Determine the (X, Y) coordinate at the center of the cell enclosing the given text.  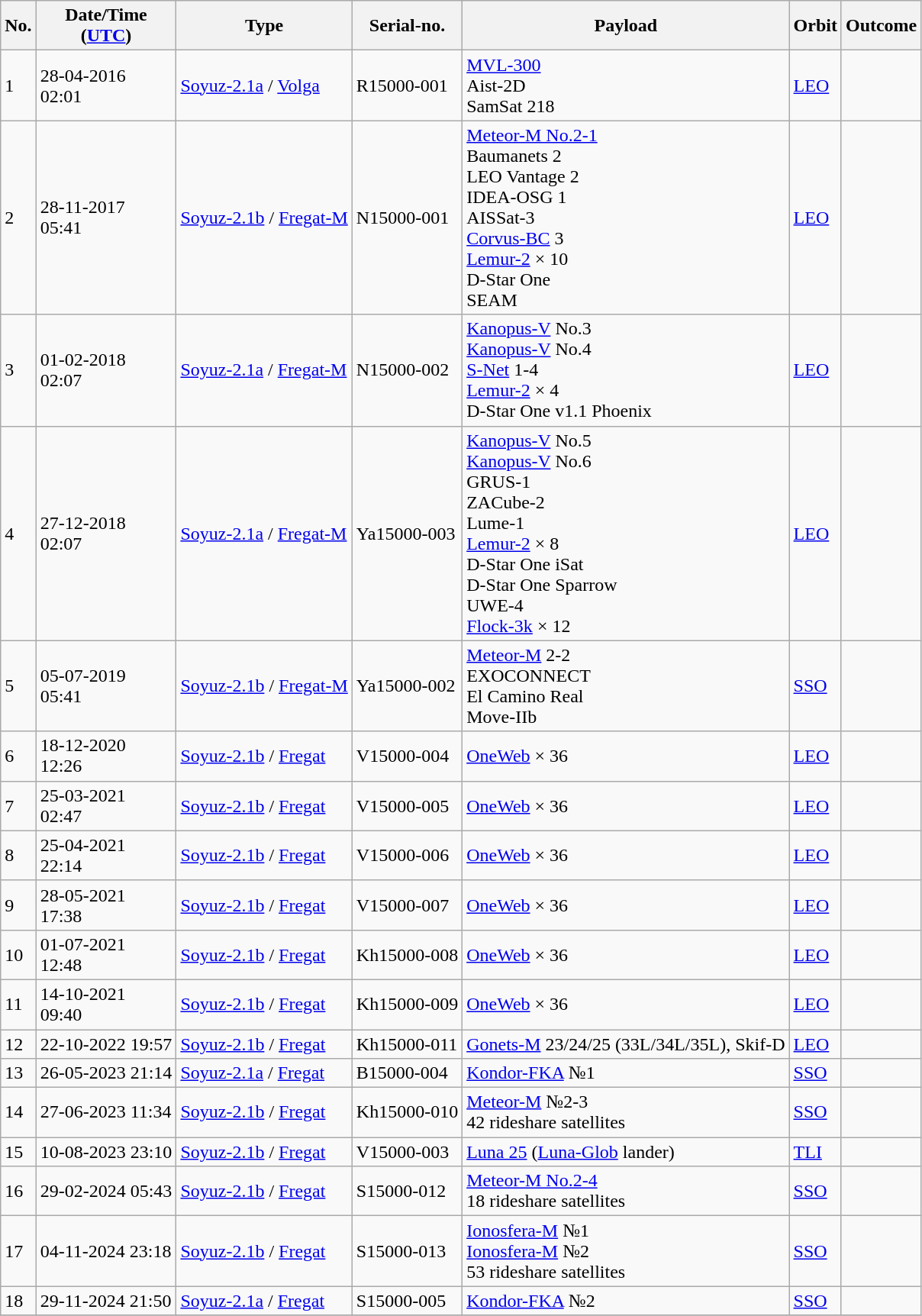
Meteor-M №2-342 rideshare satellites (626, 1113)
Payload (626, 26)
01-07-202112:48 (106, 954)
12 (18, 1043)
Serial-no. (407, 26)
В15000-004 (407, 1073)
28-05-202117:38 (106, 905)
04-11-2024 23:18 (106, 1251)
Luna 25 (Luna-Glob lander) (626, 1152)
13 (18, 1073)
29-11-2024 21:50 (106, 1301)
10-08-2023 23:10 (106, 1152)
17 (18, 1251)
TLI (815, 1152)
27-12-201802:07 (106, 533)
Soyuz-2.1a / Volga (264, 85)
25-03-202102:47 (106, 806)
18-12-202012:26 (106, 756)
8 (18, 855)
No. (18, 26)
01-02-201802:07 (106, 370)
28-11-201705:41 (106, 218)
Meteor-M No.2-418 rideshare satellites (626, 1191)
Meteor-M No.2-1Baumanets 2LEO Vantage 2IDEA-OSG 1AISSat-3Corvus-BC 3Lemur-2 × 10D-Star OneSEAM (626, 218)
27-06-2023 11:34 (106, 1113)
25-04-202122:14 (106, 855)
Orbit (815, 26)
R15000-001 (407, 85)
1 (18, 85)
Kh15000-009 (407, 1005)
14-10-202109:40 (106, 1005)
26-05-2023 21:14 (106, 1073)
2 (18, 218)
5 (18, 685)
V15000-004 (407, 756)
Ya15000-003 (407, 533)
V15000-006 (407, 855)
N15000-002 (407, 370)
4 (18, 533)
Meteor-M 2-2EXOCONNECTEl Camino RealMove-IIb (626, 685)
S15000-005 (407, 1301)
6 (18, 756)
Kh15000-010 (407, 1113)
Gonets-M 23/24/25 (33L/34L/35L), Skif-D (626, 1043)
MVL-300Aist-2DSamSat 218 (626, 85)
Kh15000-011 (407, 1043)
Kanopus-V No.5Kanopus-V No.6GRUS-1ZACube-2Lume-1Lemur-2 × 8D-Star One iSatD-Star One SparrowUWE-4Flock-3k × 12 (626, 533)
22-10-2022 19:57 (106, 1043)
05-07-201905:41 (106, 685)
N15000-001 (407, 218)
14 (18, 1113)
V15000-007 (407, 905)
Outcome (881, 26)
10 (18, 954)
V15000-003 (407, 1152)
S15000-013 (407, 1251)
Date/Time(UTC) (106, 26)
Ionosfera-M №1Ionosfera-M №253 rideshare satellites (626, 1251)
7 (18, 806)
28-04-201602:01 (106, 85)
Kh15000-008 (407, 954)
11 (18, 1005)
Kondor-FKA №2 (626, 1301)
Kanopus-V No.3Kanopus-V No.4S-Net 1-4Lemur-2 × 4D-Star One v1.1 Phoenix (626, 370)
Type (264, 26)
15 (18, 1152)
18 (18, 1301)
Kondor-FKA №1 (626, 1073)
29-02-2024 05:43 (106, 1191)
S15000-012 (407, 1191)
9 (18, 905)
V15000-005 (407, 806)
16 (18, 1191)
Ya15000-002 (407, 685)
3 (18, 370)
